Search for the cell housing the specified text and yield its (X, Y) center coordinate. 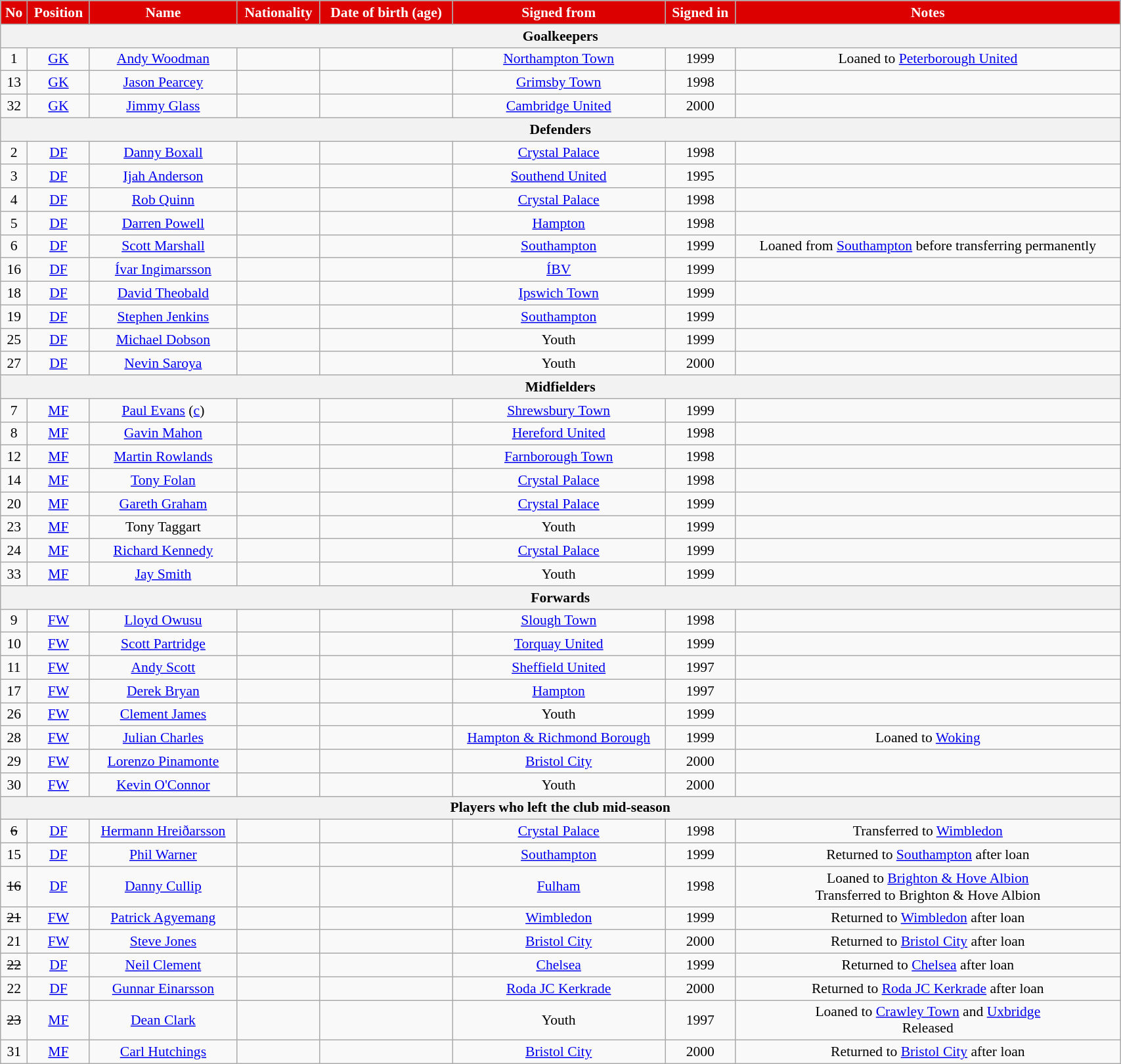
Roda JC Kerkrade (559, 988)
Grimsby Town (559, 83)
Northampton Town (559, 59)
Danny Cullip (163, 887)
Farnborough Town (559, 457)
Cambridge United (559, 106)
Ipswich Town (559, 294)
Carl Hutchings (163, 1052)
30 (14, 785)
19 (14, 317)
Loaned to Peterborough United (928, 59)
27 (14, 364)
8 (14, 433)
Martin Rowlands (163, 457)
Michael Dobson (163, 340)
Ívar Ingimarsson (163, 270)
Gunnar Einarsson (163, 988)
Notes (928, 12)
Paul Evans (c) (163, 410)
Loaned to Brighton & Hove AlbionTransferred to Brighton & Hove Albion (928, 887)
Transferred to Wimbledon (928, 831)
Derek Bryan (163, 691)
4 (14, 200)
Defenders (561, 129)
14 (14, 481)
Andy Scott (163, 668)
Players who left the club mid-season (561, 808)
Signed in (700, 12)
Andy Woodman (163, 59)
Position (59, 12)
Neil Clement (163, 965)
Steve Jones (163, 942)
Hampton & Richmond Borough (559, 738)
Darren Powell (163, 223)
Date of birth (age) (386, 12)
32 (14, 106)
25 (14, 340)
24 (14, 551)
Loaned to Crawley Town and UxbridgeReleased (928, 1021)
Jay Smith (163, 574)
David Theobald (163, 294)
Hermann Hreiðarsson (163, 831)
Scott Partridge (163, 644)
9 (14, 621)
20 (14, 504)
Slough Town (559, 621)
10 (14, 644)
Danny Boxall (163, 153)
Tony Folan (163, 481)
Wimbledon (559, 918)
Rob Quinn (163, 200)
Nevin Saroya (163, 364)
Southend United (559, 177)
5 (14, 223)
Julian Charles (163, 738)
15 (14, 855)
13 (14, 83)
1995 (700, 177)
Returned to Wimbledon after loan (928, 918)
7 (14, 410)
Shrewsbury Town (559, 410)
Loaned to Woking (928, 738)
2 (14, 153)
Ijah Anderson (163, 177)
Stephen Jenkins (163, 317)
26 (14, 715)
Dean Clark (163, 1021)
Loaned from Southampton before transferring permanently (928, 246)
11 (14, 668)
Hereford United (559, 433)
Phil Warner (163, 855)
Gavin Mahon (163, 433)
Richard Kennedy (163, 551)
31 (14, 1052)
Returned to Roda JC Kerkrade after loan (928, 988)
Goalkeepers (561, 36)
Name (163, 12)
28 (14, 738)
Forwards (561, 598)
Scott Marshall (163, 246)
Gareth Graham (163, 504)
12 (14, 457)
No (14, 12)
18 (14, 294)
Kevin O'Connor (163, 785)
Patrick Agyemang (163, 918)
Midfielders (561, 387)
Signed from (559, 12)
Tony Taggart (163, 527)
Lloyd Owusu (163, 621)
Returned to Chelsea after loan (928, 965)
29 (14, 761)
Lorenzo Pinamonte (163, 761)
ÍBV (559, 270)
Jimmy Glass (163, 106)
Nationality (278, 12)
Fulham (559, 887)
Sheffield United (559, 668)
Chelsea (559, 965)
Jason Pearcey (163, 83)
Clement James (163, 715)
3 (14, 177)
17 (14, 691)
33 (14, 574)
Returned to Southampton after loan (928, 855)
1 (14, 59)
Torquay United (559, 644)
